Detect which cell encompasses the target text, then output its (x, y) center coordinate. 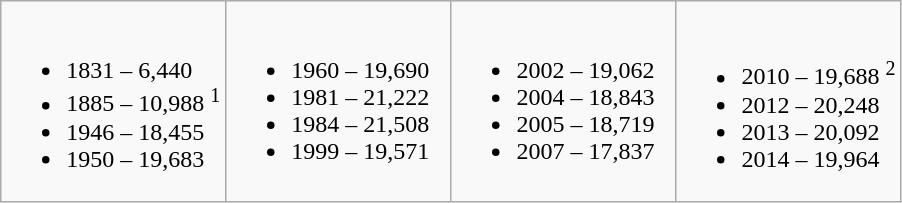
2010 – 19,688 22012 – 20,2482013 – 20,0922014 – 19,964 (788, 102)
2002 – 19,0622004 – 18,8432005 – 18,7192007 – 17,837 (564, 102)
1831 – 6,4401885 – 10,988 11946 – 18,4551950 – 19,683 (114, 102)
1960 – 19,6901981 – 21,2221984 – 21,5081999 – 19,571 (338, 102)
